Provide the (x, y) coordinate of the cell's center where the given text is located.  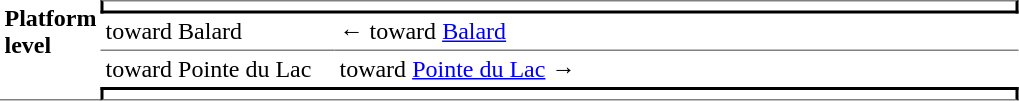
toward Pointe du Lac → (677, 69)
toward Balard (218, 33)
toward Pointe du Lac (218, 69)
← toward Balard (677, 33)
Platform level (50, 50)
